Search for the cell housing the specified text and yield its (x, y) center coordinate. 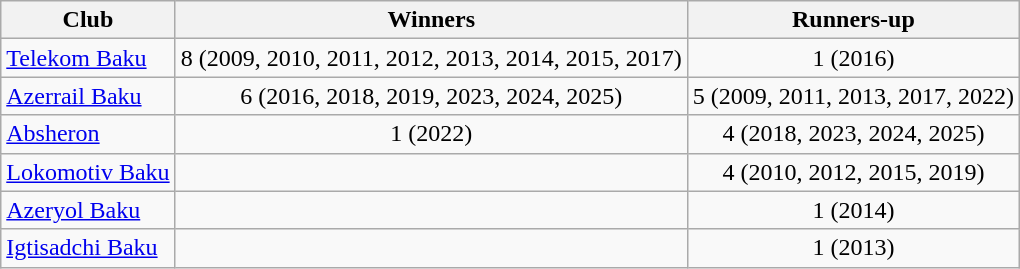
1 (2013) (853, 248)
5 (2009, 2011, 2013, 2017, 2022) (853, 96)
4 (2018, 2023, 2024, 2025) (853, 134)
1 (2014) (853, 210)
6 (2016, 2018, 2019, 2023, 2024, 2025) (431, 96)
Telekom Baku (88, 58)
1 (2022) (431, 134)
Club (88, 20)
Igtisadchi Baku (88, 248)
Lokomotiv Baku (88, 172)
8 (2009, 2010, 2011, 2012, 2013, 2014, 2015, 2017) (431, 58)
4 (2010, 2012, 2015, 2019) (853, 172)
Runners-up (853, 20)
Azerrail Baku (88, 96)
Winners (431, 20)
Azeryol Baku (88, 210)
1 (2016) (853, 58)
Absheron (88, 134)
